Return the [X, Y] coordinate for the center point of the cell that contains the specified text.  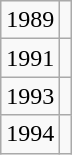
1989 [30, 20]
1991 [30, 58]
1994 [30, 134]
1993 [30, 96]
